Identify which cell holds the provided text, then report its (X, Y) central coordinate. 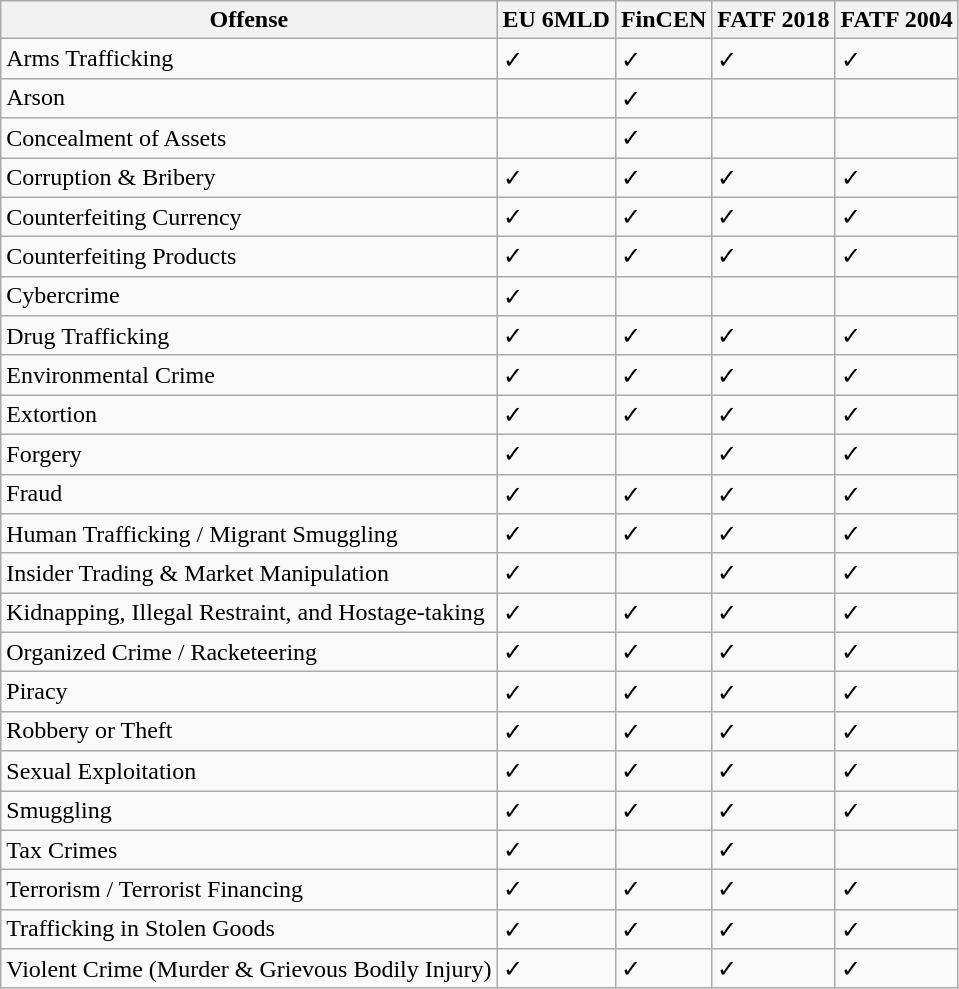
Trafficking in Stolen Goods (249, 929)
Concealment of Assets (249, 138)
Drug Trafficking (249, 336)
Environmental Crime (249, 375)
Arson (249, 98)
Smuggling (249, 810)
Sexual Exploitation (249, 771)
FATF 2004 (896, 20)
Kidnapping, Illegal Restraint, and Hostage-taking (249, 613)
FinCEN (663, 20)
Fraud (249, 494)
Organized Crime / Racketeering (249, 652)
EU 6MLD (556, 20)
Cybercrime (249, 296)
Insider Trading & Market Manipulation (249, 573)
Piracy (249, 692)
Arms Trafficking (249, 59)
Tax Crimes (249, 850)
Robbery or Theft (249, 731)
Counterfeiting Currency (249, 217)
FATF 2018 (774, 20)
Violent Crime (Murder & Grievous Bodily Injury) (249, 969)
Counterfeiting Products (249, 257)
Forgery (249, 454)
Corruption & Bribery (249, 178)
Extortion (249, 415)
Offense (249, 20)
Terrorism / Terrorist Financing (249, 890)
Human Trafficking / Migrant Smuggling (249, 534)
